Return the (X, Y) coordinate for the center point of the cell that contains the specified text.  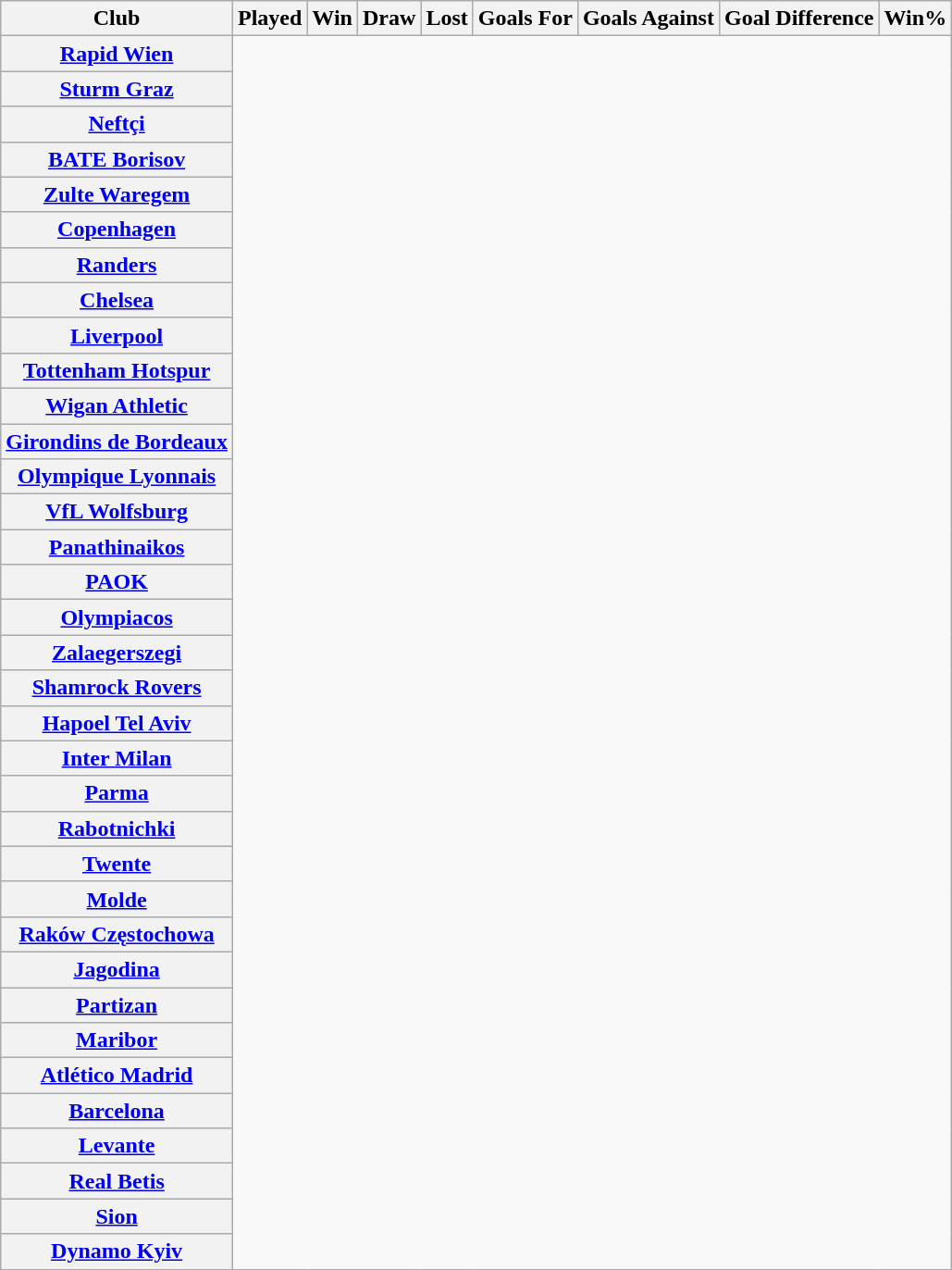
Olympique Lyonnais (117, 477)
Copenhagen (117, 230)
Rapid Wien (117, 54)
Shamrock Rovers (117, 688)
Win (333, 19)
Zalaegerszegi (117, 653)
Draw (389, 19)
VfL Wolfsburg (117, 512)
Goals Against (648, 19)
Olympiacos (117, 617)
Panathinaikos (117, 547)
Jagodina (117, 969)
Tottenham Hotspur (117, 370)
Raków Częstochowa (117, 934)
Partizan (117, 1004)
Played (269, 19)
Liverpool (117, 335)
Sion (117, 1216)
Atlético Madrid (117, 1076)
Win% (916, 19)
Girondins de Bordeaux (117, 442)
Twente (117, 864)
Hapoel Tel Aviv (117, 723)
Rabotnichki (117, 828)
Parma (117, 793)
Dynamo Kyiv (117, 1251)
Barcelona (117, 1111)
Wigan Athletic (117, 405)
Neftçi (117, 124)
Goal Difference (799, 19)
Maribor (117, 1040)
Randers (117, 265)
Zulte Waregem (117, 194)
Inter Milan (117, 758)
Levante (117, 1146)
PAOK (117, 582)
BATE Borisov (117, 159)
Real Betis (117, 1181)
Lost (447, 19)
Sturm Graz (117, 89)
Club (117, 19)
Molde (117, 899)
Chelsea (117, 300)
Goals For (525, 19)
